Determine the (x, y) coordinate at the center of the cell enclosing the given text.  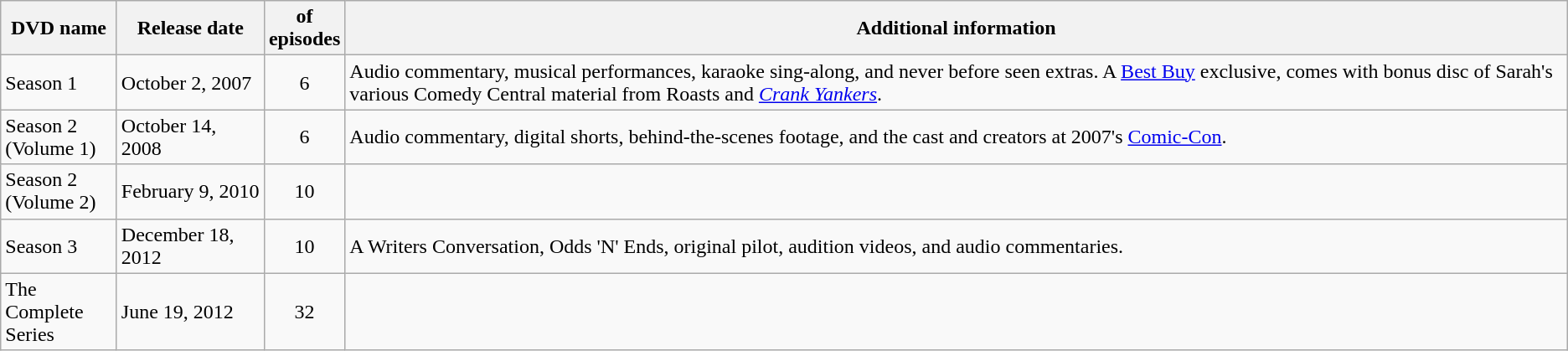
The Complete Series (59, 312)
A Writers Conversation, Odds 'N' Ends, original pilot, audition videos, and audio commentaries. (957, 246)
June 19, 2012 (190, 312)
February 9, 2010 (190, 191)
Season 2 (Volume 2) (59, 191)
December 18, 2012 (190, 246)
32 (304, 312)
Season 1 (59, 82)
October 14, 2008 (190, 137)
Additional information (957, 28)
DVD name (59, 28)
Season 2 (Volume 1) (59, 137)
ofepisodes (304, 28)
October 2, 2007 (190, 82)
Audio commentary, digital shorts, behind-the-scenes footage, and the cast and creators at 2007's Comic-Con. (957, 137)
Season 3 (59, 246)
Release date (190, 28)
